Find where the given text appears and provide that cell's center as (X, Y) coordinate. 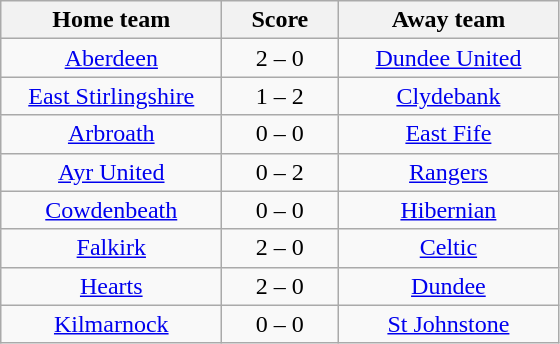
East Stirlingshire (112, 96)
Score (280, 20)
Arbroath (112, 134)
Hibernian (448, 210)
Cowdenbeath (112, 210)
Dundee (448, 286)
Home team (112, 20)
Away team (448, 20)
Ayr United (112, 172)
0 – 2 (280, 172)
Dundee United (448, 58)
Kilmarnock (112, 324)
1 – 2 (280, 96)
Rangers (448, 172)
Hearts (112, 286)
Clydebank (448, 96)
Celtic (448, 248)
East Fife (448, 134)
St Johnstone (448, 324)
Aberdeen (112, 58)
Falkirk (112, 248)
